Output the [x, y] coordinate of the center of the cell containing the given text.  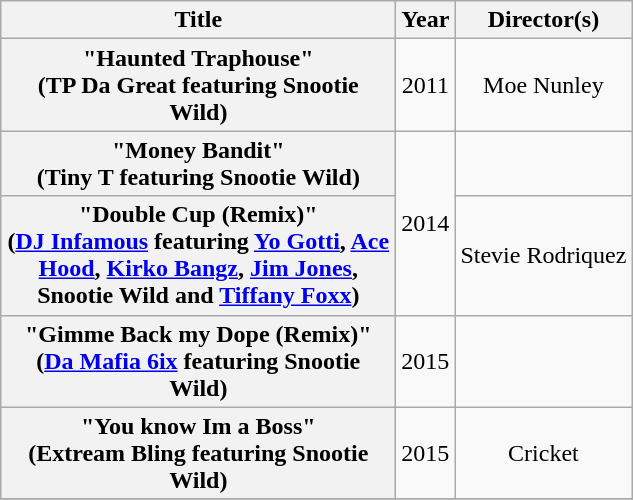
2011 [426, 85]
"You know Im a Boss"(Extream Bling featuring Snootie Wild) [198, 453]
Stevie Rodriquez [544, 256]
2014 [426, 223]
Moe Nunley [544, 85]
"Money Bandit"(Tiny T featuring Snootie Wild) [198, 164]
Year [426, 20]
"Double Cup (Remix)"(DJ Infamous featuring Yo Gotti, Ace Hood, Kirko Bangz, Jim Jones, Snootie Wild and Tiffany Foxx) [198, 256]
Title [198, 20]
"Haunted Traphouse"(TP Da Great featuring Snootie Wild) [198, 85]
Director(s) [544, 20]
"Gimme Back my Dope (Remix)"(Da Mafia 6ix featuring Snootie Wild) [198, 361]
Cricket [544, 453]
